For the text-containing cell, return its midpoint in (X, Y) coordinate format. 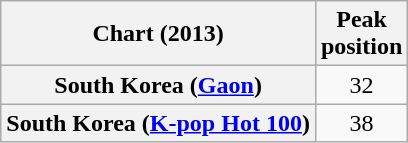
Peakposition (361, 34)
South Korea (K-pop Hot 100) (158, 123)
32 (361, 85)
38 (361, 123)
South Korea (Gaon) (158, 85)
Chart (2013) (158, 34)
